Output the [X, Y] coordinate of the center of the cell containing the given text.  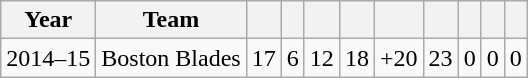
12 [322, 58]
17 [264, 58]
Year [48, 20]
6 [292, 58]
Boston Blades [171, 58]
2014–15 [48, 58]
18 [356, 58]
23 [440, 58]
Team [171, 20]
+20 [398, 58]
